Find where the given text appears and provide that cell's center as (x, y) coordinate. 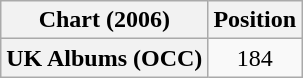
184 (255, 58)
UK Albums (OCC) (104, 58)
Chart (2006) (104, 20)
Position (255, 20)
